Output the (x, y) coordinate of the center of the cell containing the given text.  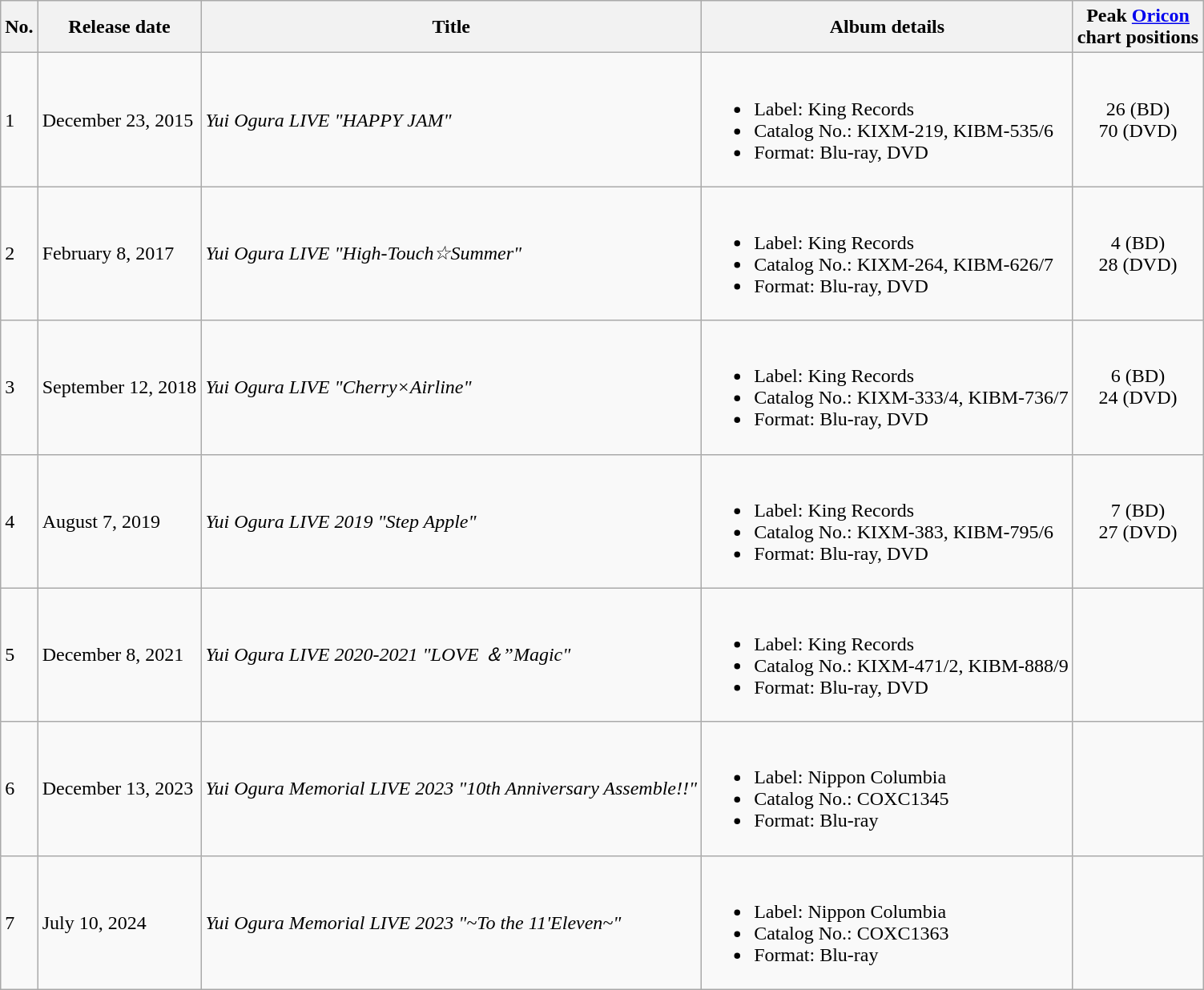
Yui Ogura LIVE "High-Touch☆Summer" (452, 253)
Yui Ogura LIVE 2019 "Step Apple" (452, 521)
2 (19, 253)
Label: King RecordsCatalog No.: KIXM-333/4, KIBM-736/7Format: Blu-ray, DVD (888, 388)
4 (19, 521)
4 (BD)28 (DVD) (1138, 253)
Label: Nippon ColumbiaCatalog No.: COXC1345Format: Blu-ray (888, 788)
26 (BD) 70 (DVD) (1138, 120)
December 23, 2015 (119, 120)
7 (BD)27 (DVD) (1138, 521)
6 (BD)24 (DVD) (1138, 388)
Yui Ogura LIVE "Cherry×Airline" (452, 388)
Title (452, 27)
Yui Ogura LIVE "HAPPY JAM" (452, 120)
No. (19, 27)
Yui Ogura Memorial LIVE 2023 "10th Anniversary Assemble!!" (452, 788)
5 (19, 655)
Label: King RecordsCatalog No.: KIXM-264, KIBM-626/7Format: Blu-ray, DVD (888, 253)
Peak Oricon chart positions (1138, 27)
Yui Ogura LIVE 2020-2021 "LOVE ＆”Magic" (452, 655)
Yui Ogura Memorial LIVE 2023 "~To the 11'Eleven~" (452, 923)
6 (19, 788)
Label: King RecordsCatalog No.: KIXM-383, KIBM-795/6Format: Blu-ray, DVD (888, 521)
December 13, 2023 (119, 788)
Release date (119, 27)
3 (19, 388)
1 (19, 120)
December 8, 2021 (119, 655)
7 (19, 923)
August 7, 2019 (119, 521)
Album details (888, 27)
Label: King RecordsCatalog No.: KIXM-219, KIBM-535/6Format: Blu-ray, DVD (888, 120)
September 12, 2018 (119, 388)
February 8, 2017 (119, 253)
Label: Nippon ColumbiaCatalog No.: COXC1363Format: Blu-ray (888, 923)
Label: King RecordsCatalog No.: KIXM-471/2, KIBM-888/9Format: Blu-ray, DVD (888, 655)
July 10, 2024 (119, 923)
